Pinpoint the cell where the given text exists, returning its (X, Y) midpoint coordinate. 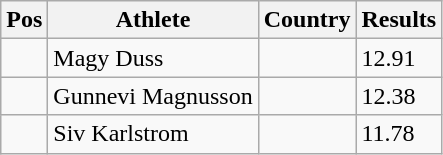
Country (307, 20)
Results (399, 20)
Siv Karlstrom (153, 134)
Gunnevi Magnusson (153, 96)
11.78 (399, 134)
Pos (24, 20)
Magy Duss (153, 58)
Athlete (153, 20)
12.91 (399, 58)
12.38 (399, 96)
